Scan for the cell matching the given text and deliver its (x, y) coordinate at center. 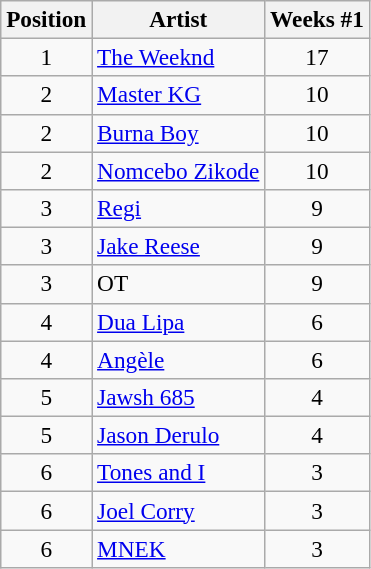
Jake Reese (178, 246)
Jason Derulo (178, 435)
Master KG (178, 95)
Tones and I (178, 473)
Joel Corry (178, 510)
1 (46, 57)
Position (46, 19)
Jawsh 685 (178, 397)
17 (318, 57)
Angèle (178, 359)
Weeks #1 (318, 19)
Nomcebo Zikode (178, 170)
MNEK (178, 548)
The Weeknd (178, 57)
Dua Lipa (178, 322)
OT (178, 284)
Artist (178, 19)
Regi (178, 208)
Burna Boy (178, 133)
